Detect which cell encompasses the target text, then output its (x, y) center coordinate. 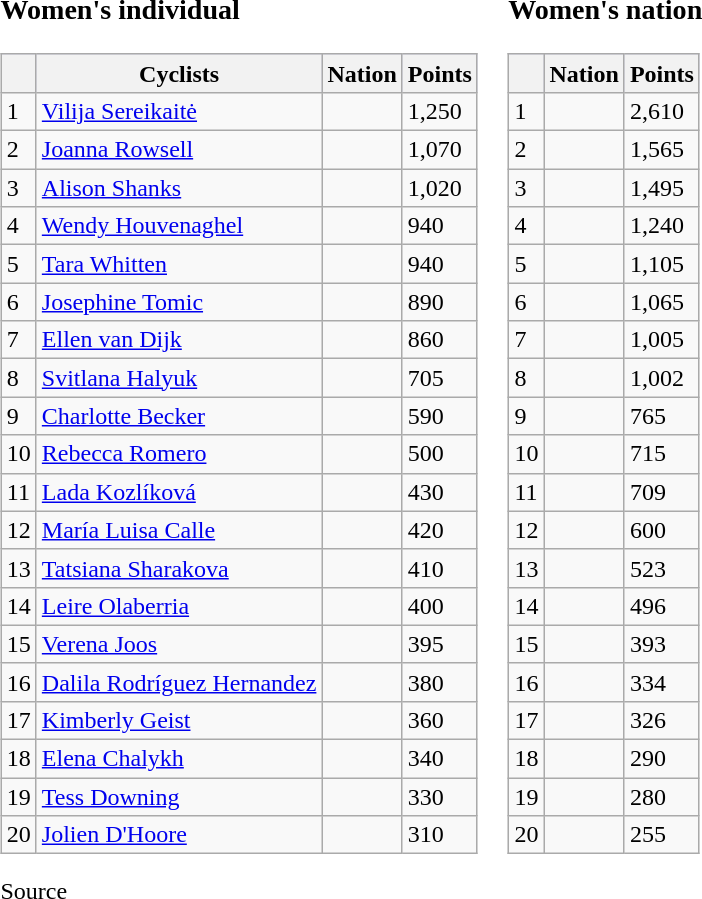
340 (440, 759)
Alison Shanks (179, 188)
1,065 (662, 302)
1,002 (662, 378)
Charlotte Becker (179, 416)
380 (440, 682)
430 (440, 492)
Verena Joos (179, 644)
410 (440, 568)
Ellen van Dijk (179, 340)
2,610 (662, 111)
Svitlana Halyuk (179, 378)
Lada Kozlíková (179, 492)
393 (662, 644)
765 (662, 416)
1,240 (662, 226)
705 (440, 378)
1,565 (662, 150)
330 (440, 797)
María Luisa Calle (179, 530)
326 (662, 720)
Dalila Rodríguez Hernandez (179, 682)
1,020 (440, 188)
255 (662, 835)
1,070 (440, 150)
290 (662, 759)
1,495 (662, 188)
Tara Whitten (179, 264)
395 (440, 644)
590 (440, 416)
280 (662, 797)
Jolien D'Hoore (179, 835)
709 (662, 492)
1,105 (662, 264)
523 (662, 568)
1,250 (440, 111)
715 (662, 454)
496 (662, 606)
Joanna Rowsell (179, 150)
1,005 (662, 340)
Rebecca Romero (179, 454)
600 (662, 530)
420 (440, 530)
Leire Olaberria (179, 606)
334 (662, 682)
310 (440, 835)
890 (440, 302)
Kimberly Geist (179, 720)
Elena Chalykh (179, 759)
Cyclists (179, 73)
Wendy Houvenaghel (179, 226)
500 (440, 454)
400 (440, 606)
Josephine Tomic (179, 302)
Vilija Sereikaitė (179, 111)
860 (440, 340)
Tatsiana Sharakova (179, 568)
Tess Downing (179, 797)
360 (440, 720)
